Provide the [X, Y] coordinate of the cell's center where the given text is located.  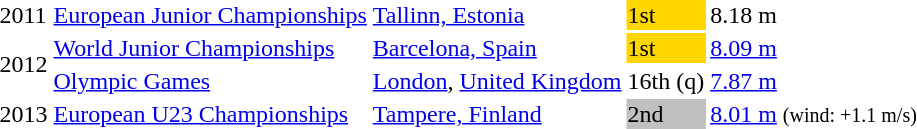
London, United Kingdom [497, 81]
European Junior Championships [210, 15]
Tampere, Finland [497, 114]
European U23 Championships [210, 114]
Olympic Games [210, 81]
2nd [666, 114]
World Junior Championships [210, 48]
16th (q) [666, 81]
Barcelona, Spain [497, 48]
Tallinn, Estonia [497, 15]
